Pinpoint the cell where the given text exists, returning its [X, Y] midpoint coordinate. 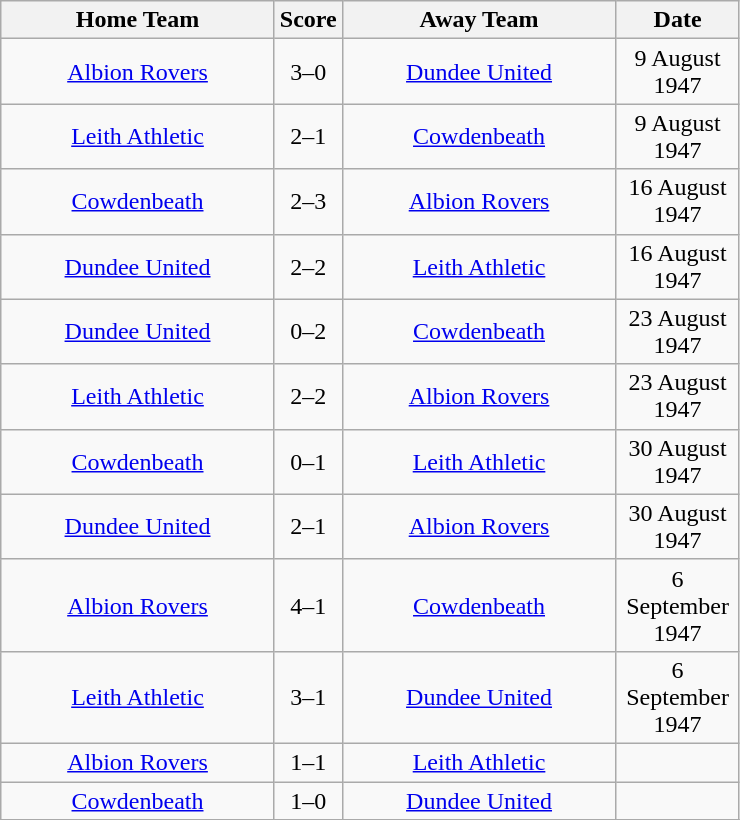
2–3 [308, 202]
0–2 [308, 332]
1–1 [308, 762]
Date [678, 20]
Home Team [138, 20]
Away Team [479, 20]
Score [308, 20]
0–1 [308, 462]
1–0 [308, 801]
3–0 [308, 72]
4–1 [308, 605]
3–1 [308, 697]
